Determine the (X, Y) coordinate at the center of the cell enclosing the given text.  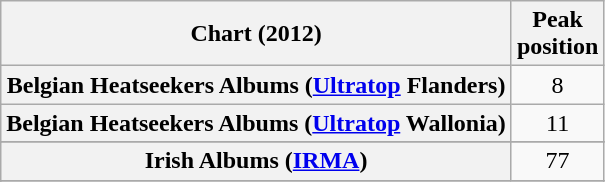
Irish Albums (IRMA) (256, 161)
11 (557, 123)
Belgian Heatseekers Albums (Ultratop Flanders) (256, 85)
8 (557, 85)
77 (557, 161)
Belgian Heatseekers Albums (Ultratop Wallonia) (256, 123)
Chart (2012) (256, 34)
Peakposition (557, 34)
